Identify which cell holds the provided text, then report its [X, Y] central coordinate. 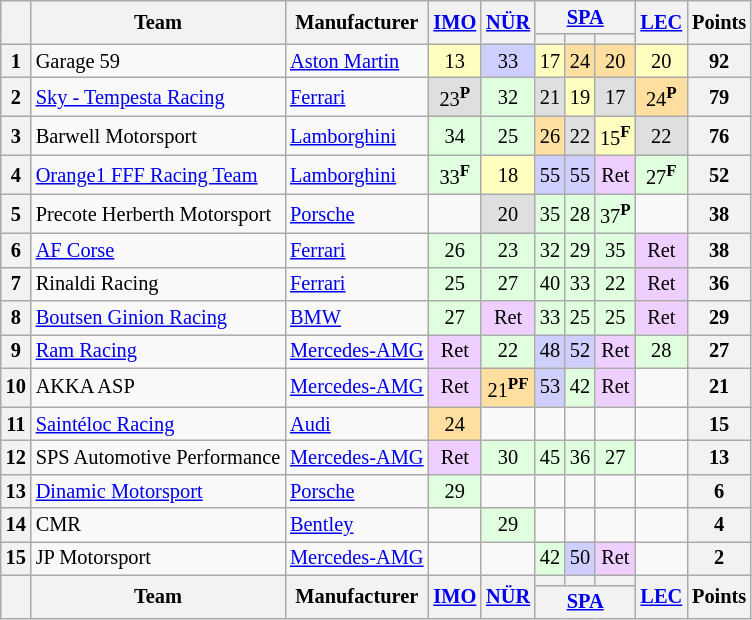
Boutsen Ginion Racing [158, 317]
10 [16, 388]
5 [16, 214]
Saintéloc Racing [158, 424]
23 [508, 250]
79 [719, 96]
Aston Martin [356, 61]
33F [454, 174]
1 [16, 61]
23P [454, 96]
Audi [356, 424]
21PF [508, 388]
37P [615, 214]
Dinamic Motorsport [158, 491]
50 [580, 558]
53 [550, 388]
76 [719, 136]
48 [550, 351]
15F [615, 136]
Rinaldi Racing [158, 284]
Orange1 FFF Racing Team [158, 174]
40 [550, 284]
Garage 59 [158, 61]
Sky - Tempesta Racing [158, 96]
8 [16, 317]
9 [16, 351]
JP Motorsport [158, 558]
SPS Automotive Performance [158, 457]
AF Corse [158, 250]
3 [16, 136]
24P [662, 96]
11 [16, 424]
18 [508, 174]
12 [16, 457]
Precote Herberth Motorsport [158, 214]
AKKA ASP [158, 388]
14 [16, 525]
CMR [158, 525]
Barwell Motorsport [158, 136]
Ram Racing [158, 351]
BMW [356, 317]
30 [508, 457]
7 [16, 284]
45 [550, 457]
Bentley [356, 525]
27F [662, 174]
34 [454, 136]
19 [580, 96]
92 [719, 61]
